Locate the cell with the specified text and output its (X, Y) center coordinate. 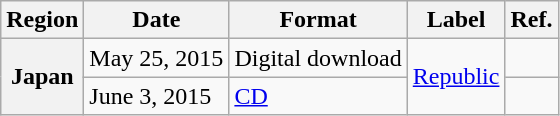
Format (318, 20)
Region (42, 20)
Label (456, 20)
Japan (42, 77)
Digital download (318, 58)
Republic (456, 77)
Ref. (532, 20)
CD (318, 96)
May 25, 2015 (156, 58)
Date (156, 20)
June 3, 2015 (156, 96)
